Identify which cell holds the provided text, then report its [x, y] central coordinate. 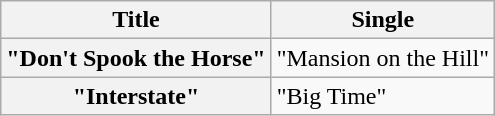
"Big Time" [382, 96]
"Mansion on the Hill" [382, 58]
Title [136, 20]
Single [382, 20]
"Don't Spook the Horse" [136, 58]
"Interstate" [136, 96]
